Capture the cell that displays the provided text and extract its (X, Y) central coordinate. 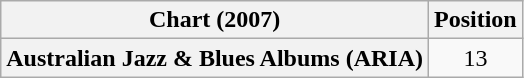
Chart (2007) (215, 20)
13 (476, 58)
Position (476, 20)
Australian Jazz & Blues Albums (ARIA) (215, 58)
